Provide the [X, Y] coordinate of the cell's center where the given text is located.  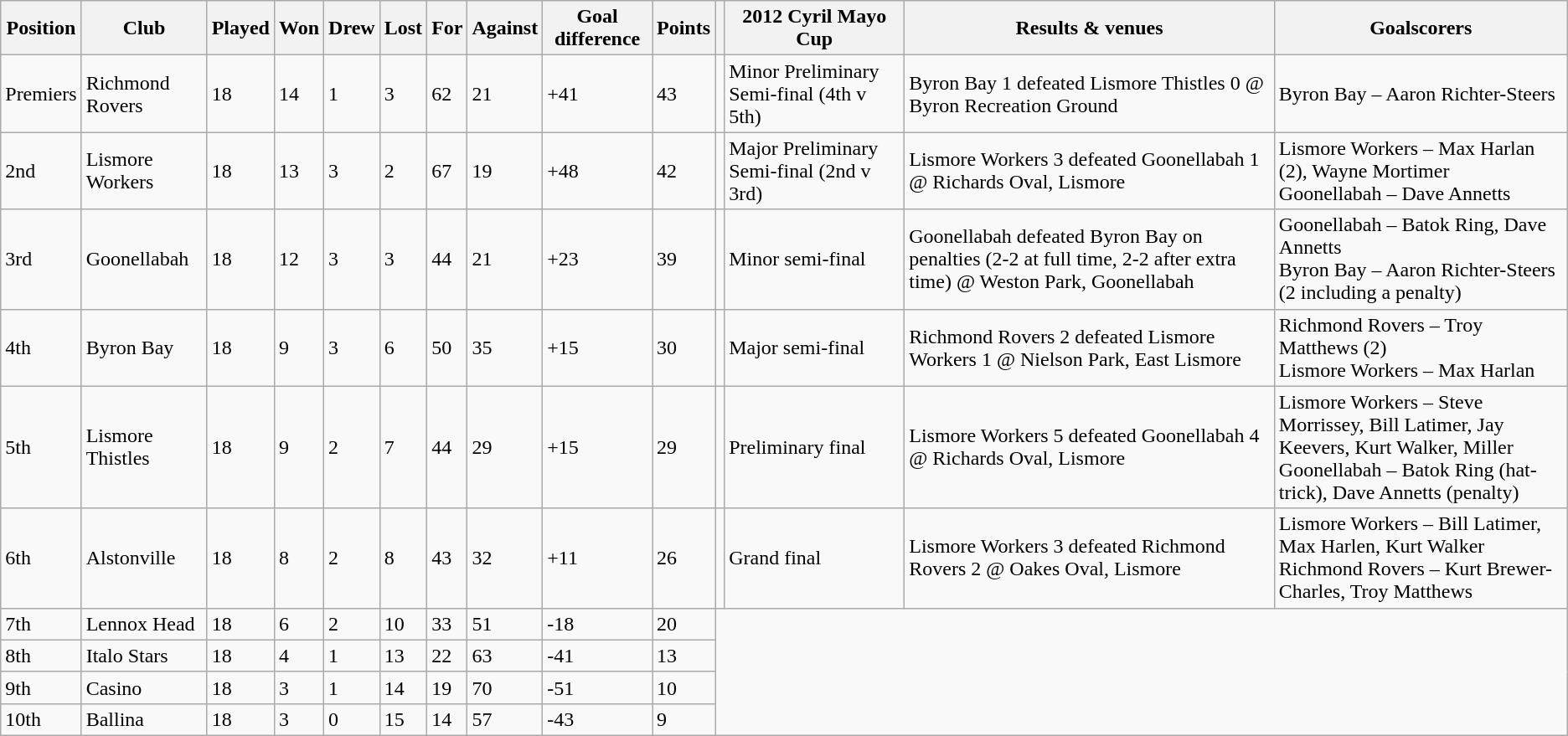
Goal difference [598, 28]
4th [41, 347]
Richmond Rovers – Troy Matthews (2)Lismore Workers – Max Harlan [1421, 347]
Lismore Workers 3 defeated Richmond Rovers 2 @ Oakes Oval, Lismore [1090, 558]
51 [505, 624]
Goalscorers [1421, 28]
-41 [598, 656]
Lismore Workers – Max Harlan (2), Wayne MortimerGoonellabah – Dave Annetts [1421, 171]
70 [505, 687]
2012 Cyril Mayo Cup [814, 28]
Drew [352, 28]
Grand final [814, 558]
Results & venues [1090, 28]
22 [447, 656]
For [447, 28]
Goonellabah defeated Byron Bay on penalties (2-2 at full time, 2-2 after extra time) @ Weston Park, Goonellabah [1090, 260]
Major Preliminary Semi-final (2nd v 3rd) [814, 171]
+48 [598, 171]
Lismore Workers [144, 171]
Position [41, 28]
32 [505, 558]
Lost [403, 28]
2nd [41, 171]
Played [240, 28]
Byron Bay – Aaron Richter-Steers [1421, 94]
30 [683, 347]
Lismore Workers 5 defeated Goonellabah 4 @ Richards Oval, Lismore [1090, 447]
33 [447, 624]
20 [683, 624]
7th [41, 624]
62 [447, 94]
9th [41, 687]
Against [505, 28]
10th [41, 719]
42 [683, 171]
12 [298, 260]
Lismore Workers – Steve Morrissey, Bill Latimer, Jay Keevers, Kurt Walker, MillerGoonellabah – Batok Ring (hat-trick), Dave Annetts (penalty) [1421, 447]
Lismore Workers – Bill Latimer, Max Harlen, Kurt WalkerRichmond Rovers – Kurt Brewer-Charles, Troy Matthews [1421, 558]
+23 [598, 260]
Major semi-final [814, 347]
39 [683, 260]
Minor semi-final [814, 260]
5th [41, 447]
Minor Preliminary Semi-final (4th v 5th) [814, 94]
Goonellabah – Batok Ring, Dave AnnettsByron Bay – Aaron Richter-Steers (2 including a penalty) [1421, 260]
15 [403, 719]
+11 [598, 558]
6th [41, 558]
Club [144, 28]
Goonellabah [144, 260]
Casino [144, 687]
+41 [598, 94]
63 [505, 656]
35 [505, 347]
8th [41, 656]
57 [505, 719]
Premiers [41, 94]
3rd [41, 260]
26 [683, 558]
Preliminary final [814, 447]
Points [683, 28]
Lennox Head [144, 624]
Richmond Rovers 2 defeated Lismore Workers 1 @ Nielson Park, East Lismore [1090, 347]
-18 [598, 624]
Richmond Rovers [144, 94]
7 [403, 447]
-43 [598, 719]
Won [298, 28]
Byron Bay [144, 347]
Italo Stars [144, 656]
-51 [598, 687]
50 [447, 347]
Alstonville [144, 558]
Lismore Thistles [144, 447]
0 [352, 719]
Ballina [144, 719]
Lismore Workers 3 defeated Goonellabah 1 @ Richards Oval, Lismore [1090, 171]
Byron Bay 1 defeated Lismore Thistles 0 @ Byron Recreation Ground [1090, 94]
4 [298, 656]
67 [447, 171]
